Determine the [x, y] coordinate at the center of the cell enclosing the given text.  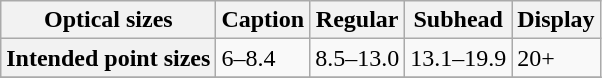
20+ [556, 58]
Intended point sizes [108, 58]
Optical sizes [108, 20]
8.5–13.0 [358, 58]
13.1–19.9 [458, 58]
Subhead [458, 20]
6–8.4 [263, 58]
Display [556, 20]
Caption [263, 20]
Regular [358, 20]
